Identify which cell holds the provided text, then report its [x, y] central coordinate. 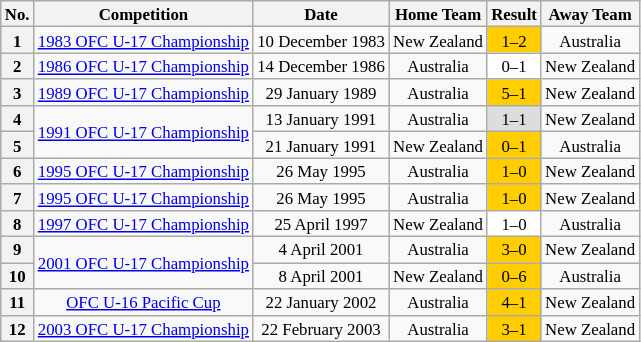
12 [18, 328]
2 [18, 66]
10 December 1983 [321, 40]
10 [18, 276]
6 [18, 171]
Result [514, 14]
5 [18, 145]
3 [18, 93]
13 January 1991 [321, 119]
3–1 [514, 328]
0–6 [514, 276]
21 January 1991 [321, 145]
1–2 [514, 40]
1991 OFC U-17 Championship [144, 132]
2001 OFC U-17 Championship [144, 263]
1983 OFC U-17 Championship [144, 40]
1989 OFC U-17 Championship [144, 93]
8 April 2001 [321, 276]
14 December 1986 [321, 66]
1–1 [514, 119]
4 April 2001 [321, 250]
3–0 [514, 250]
5–1 [514, 93]
9 [18, 250]
4–1 [514, 302]
29 January 1989 [321, 93]
7 [18, 197]
Away Team [590, 14]
Date [321, 14]
Home Team [438, 14]
No. [18, 14]
1986 OFC U-17 Championship [144, 66]
22 February 2003 [321, 328]
25 April 1997 [321, 224]
8 [18, 224]
1 [18, 40]
4 [18, 119]
11 [18, 302]
OFC U-16 Pacific Cup [144, 302]
2003 OFC U-17 Championship [144, 328]
Competition [144, 14]
1997 OFC U-17 Championship [144, 224]
22 January 2002 [321, 302]
